Identify which cell holds the provided text, then report its [X, Y] central coordinate. 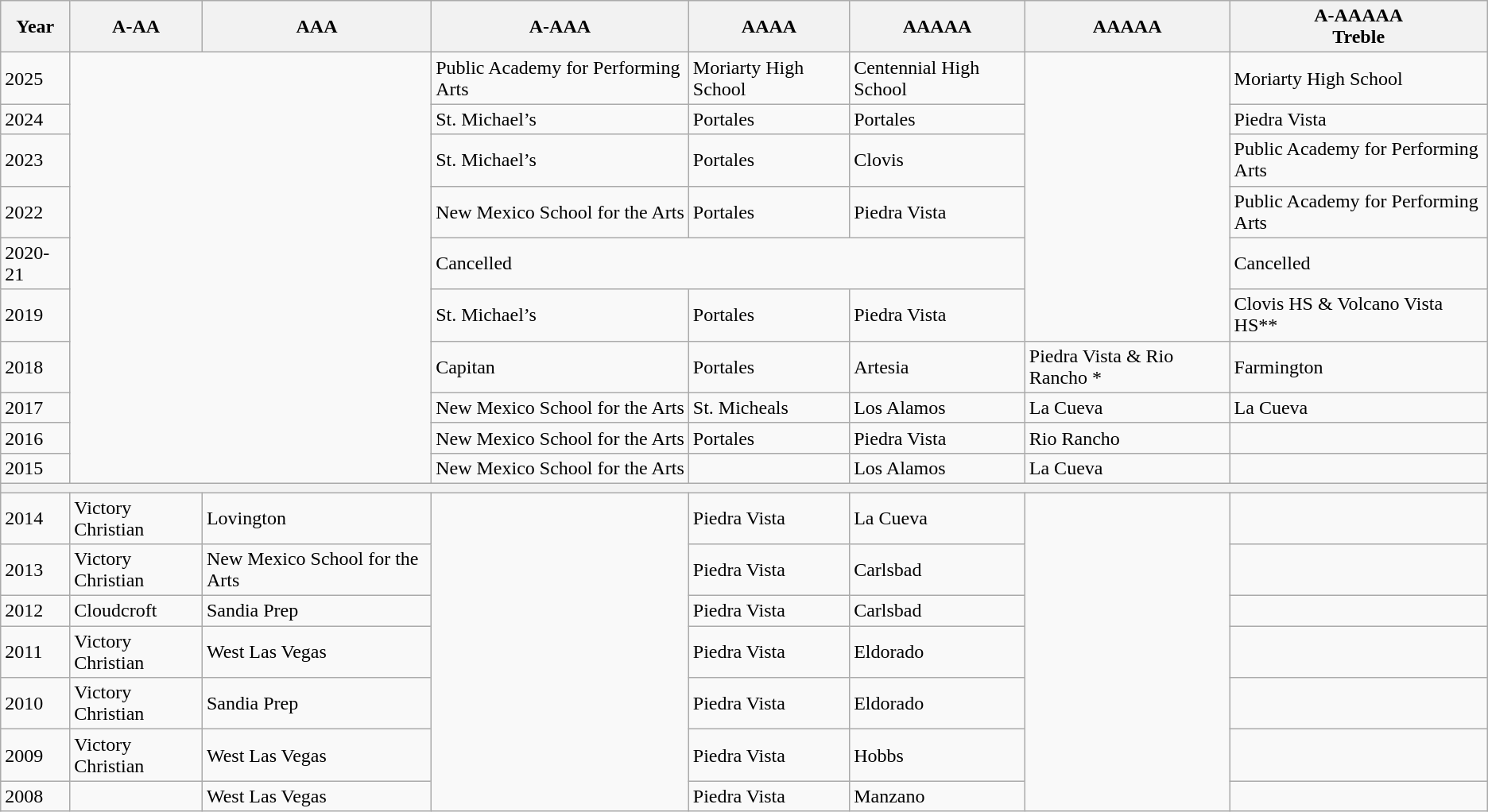
Cloudcroft [137, 611]
Capitan [560, 367]
AAA [316, 27]
2023 [35, 160]
St. Micheals [769, 408]
2010 [35, 704]
2008 [35, 796]
2018 [35, 367]
Year [35, 27]
2009 [35, 755]
AAAA [769, 27]
Clovis [938, 160]
2022 [35, 211]
Lovington [316, 518]
2014 [35, 518]
A-AAA [560, 27]
Rio Rancho [1127, 438]
2012 [35, 611]
A-AAAAATreble [1358, 27]
2020-21 [35, 264]
2013 [35, 570]
2017 [35, 408]
Manzano [938, 796]
2016 [35, 438]
Centennial High School [938, 78]
2015 [35, 468]
A-AA [137, 27]
2024 [35, 119]
Hobbs [938, 755]
2025 [35, 78]
Piedra Vista & Rio Rancho * [1127, 367]
Clovis HS & Volcano Vista HS** [1358, 315]
2011 [35, 652]
2019 [35, 315]
Farmington [1358, 367]
Artesia [938, 367]
